Search for the cell housing the specified text and yield its (x, y) center coordinate. 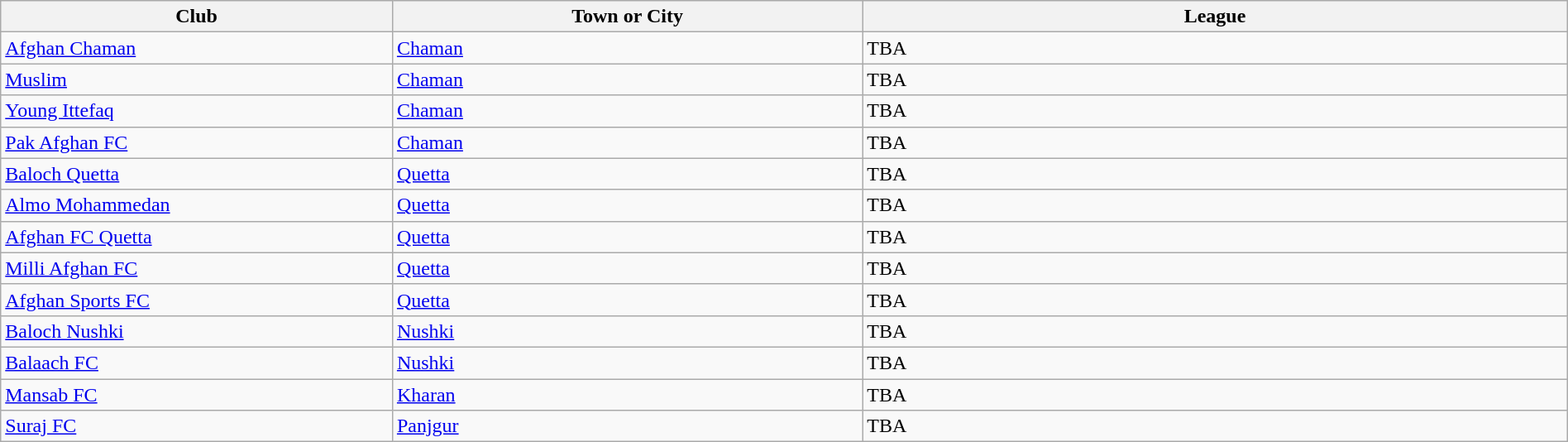
Baloch Quetta (197, 174)
Panjgur (627, 426)
Afghan FC Quetta (197, 237)
Kharan (627, 395)
Pak Afghan FC (197, 142)
Balaach FC (197, 363)
Suraj FC (197, 426)
Almo Mohammedan (197, 205)
Milli Afghan FC (197, 268)
Mansab FC (197, 395)
League (1216, 17)
Afghan Sports FC (197, 300)
Baloch Nushki (197, 331)
Town or City (627, 17)
Muslim (197, 79)
Afghan Chaman (197, 48)
Young Ittefaq (197, 111)
Club (197, 17)
